Pinpoint the cell where the given text exists, returning its (X, Y) midpoint coordinate. 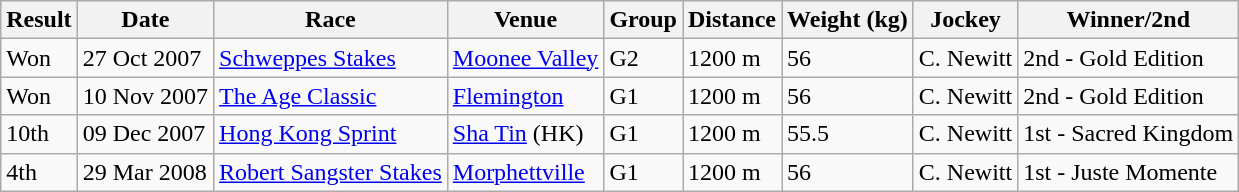
27 Oct 2007 (145, 58)
Winner/2nd (1128, 20)
Jockey (965, 20)
Robert Sangster Stakes (331, 172)
Group (644, 20)
29 Mar 2008 (145, 172)
Distance (732, 20)
1st - Juste Momente (1128, 172)
55.5 (848, 134)
1st - Sacred Kingdom (1128, 134)
10 Nov 2007 (145, 96)
09 Dec 2007 (145, 134)
The Age Classic (331, 96)
10th (39, 134)
G2 (644, 58)
Date (145, 20)
Moonee Valley (526, 58)
Flemington (526, 96)
4th (39, 172)
Result (39, 20)
Venue (526, 20)
Morphettville (526, 172)
Weight (kg) (848, 20)
Schweppes Stakes (331, 58)
Sha Tin (HK) (526, 134)
Hong Kong Sprint (331, 134)
Race (331, 20)
